Search for the cell housing the specified text and yield its (X, Y) center coordinate. 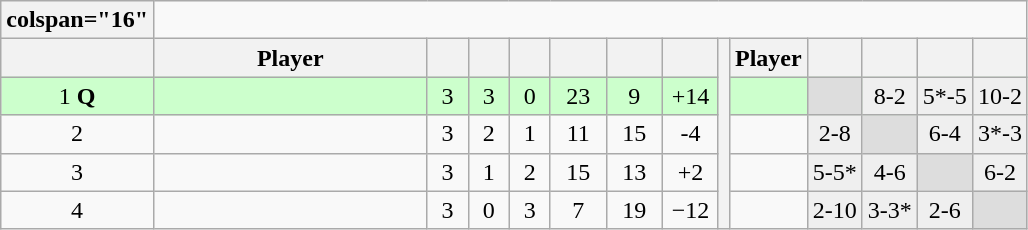
2-8 (834, 134)
11 (578, 134)
8-2 (890, 96)
−12 (690, 210)
colspan="16" (78, 20)
6-4 (944, 134)
3-3* (890, 210)
5*-5 (944, 96)
-4 (690, 134)
2-6 (944, 210)
+14 (690, 96)
13 (634, 172)
4-6 (890, 172)
5-5* (834, 172)
3*-3 (1000, 134)
7 (578, 210)
2-10 (834, 210)
19 (634, 210)
9 (634, 96)
4 (78, 210)
1 Q (78, 96)
10-2 (1000, 96)
+2 (690, 172)
6-2 (1000, 172)
23 (578, 96)
